Find where the given text appears and provide that cell's center as (X, Y) coordinate. 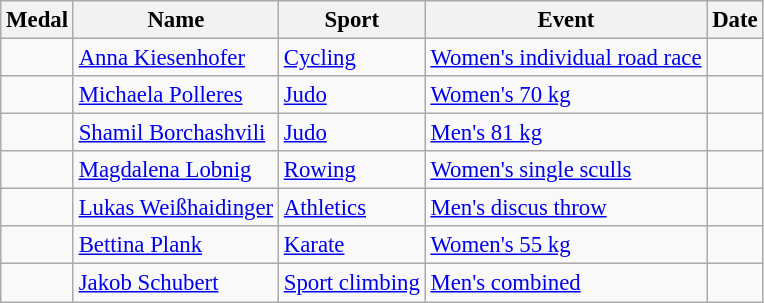
Name (176, 20)
Michaela Polleres (176, 95)
Men's 81 kg (566, 133)
Cycling (352, 58)
Women's 70 kg (566, 95)
Anna Kiesenhofer (176, 58)
Rowing (352, 170)
Sport climbing (352, 283)
Athletics (352, 208)
Men's combined (566, 283)
Medal (38, 20)
Women's 55 kg (566, 245)
Women's individual road race (566, 58)
Jakob Schubert (176, 283)
Sport (352, 20)
Lukas Weißhaidinger (176, 208)
Karate (352, 245)
Date (735, 20)
Event (566, 20)
Men's discus throw (566, 208)
Bettina Plank (176, 245)
Women's single sculls (566, 170)
Shamil Borchashvili (176, 133)
Magdalena Lobnig (176, 170)
